Scan for the cell matching the given text and deliver its (x, y) coordinate at center. 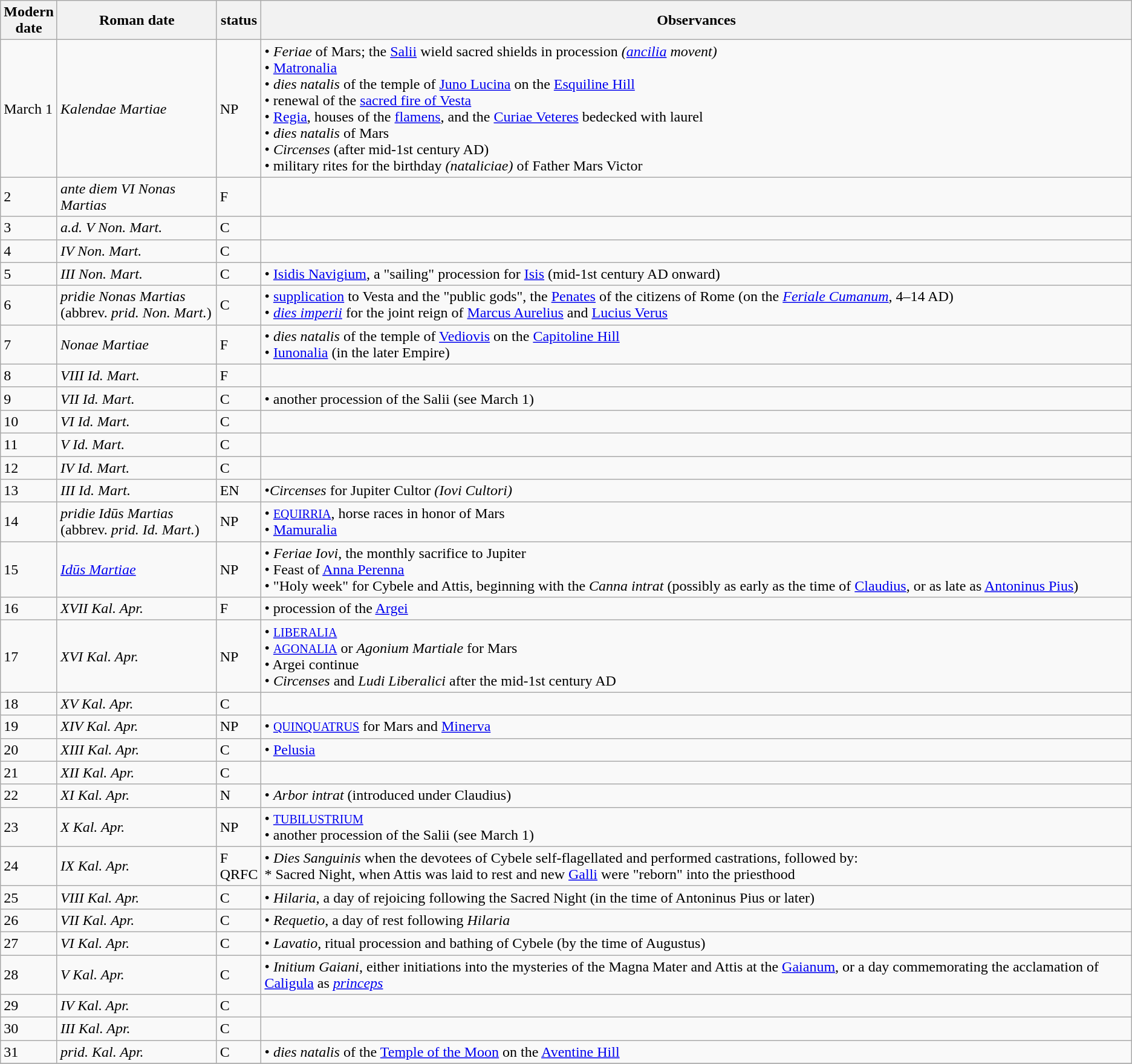
VIII Kal. Apr. (137, 897)
XI Kal. Apr. (137, 796)
23 (29, 827)
IX Kal. Apr. (137, 866)
• dies natalis of the temple of Vediovis on the Capitoline Hill• Iunonalia (in the later Empire) (697, 345)
7 (29, 345)
•Circenses for Jupiter Cultor (Iovi Cultori) (697, 491)
VI Kal. Apr. (137, 943)
VII Id. Mart. (137, 398)
EN (239, 491)
pridie Idūs Martias(abbrev. prid. Id. Mart.) (137, 522)
VIII Id. Mart. (137, 375)
a.d. V Non. Mart. (137, 228)
22 (29, 796)
8 (29, 375)
16 (29, 609)
• Pelusia (697, 750)
• dies natalis of the Temple of the Moon on the Aventine Hill (697, 1052)
24 (29, 866)
• EQUIRRIA, horse races in honor of Mars• Mamuralia (697, 522)
III Non. Mart. (137, 274)
• Isidis Navigium, a "sailing" procession for Isis (mid-1st century AD onward) (697, 274)
N (239, 796)
20 (29, 750)
30 (29, 1029)
XVI Kal. Apr. (137, 657)
Moderndate (29, 21)
25 (29, 897)
26 (29, 920)
XVII Kal. Apr. (137, 609)
29 (29, 1006)
28 (29, 975)
5 (29, 274)
prid. Kal. Apr. (137, 1052)
VI Id. Mart. (137, 421)
• Hilaria, a day of rejoicing following the Sacred Night (in the time of Antoninus Pius or later) (697, 897)
FQRFC (239, 866)
VII Kal. Apr. (137, 920)
XIV Kal. Apr. (137, 727)
• Requetio, a day of rest following Hilaria (697, 920)
• TUBILUSTRIUM• another procession of the Salii (see March 1) (697, 827)
• Arbor intrat (introduced under Claudius) (697, 796)
4 (29, 251)
V Kal. Apr. (137, 975)
IV Kal. Apr. (137, 1006)
19 (29, 727)
12 (29, 467)
XII Kal. Apr. (137, 773)
9 (29, 398)
11 (29, 444)
XV Kal. Apr. (137, 704)
ante diem VI Nonas Martias (137, 197)
• Lavatio, ritual procession and bathing of Cybele (by the time of Augustus) (697, 943)
status (239, 21)
17 (29, 657)
• another procession of the Salii (see March 1) (697, 398)
14 (29, 522)
• QUINQUATRUS for Mars and Minerva (697, 727)
6 (29, 305)
31 (29, 1052)
3 (29, 228)
27 (29, 943)
Kalendae Martiae (137, 109)
IV Non. Mart. (137, 251)
21 (29, 773)
V Id. Mart. (137, 444)
Observances (697, 21)
pridie Nonas Martias(abbrev. prid. Non. Mart.) (137, 305)
III Kal. Apr. (137, 1029)
Roman date (137, 21)
13 (29, 491)
15 (29, 569)
IV Id. Mart. (137, 467)
XIII Kal. Apr. (137, 750)
III Id. Mart. (137, 491)
18 (29, 704)
X Kal. Apr. (137, 827)
Nonae Martiae (137, 345)
• procession of the Argei (697, 609)
Idūs Martiae (137, 569)
March 1 (29, 109)
10 (29, 421)
• LIBERALIA• AGONALIA or Agonium Martiale for Mars• Argei continue• Circenses and Ludi Liberalici after the mid-1st century AD (697, 657)
2 (29, 197)
